Search for the cell housing the specified text and yield its [x, y] center coordinate. 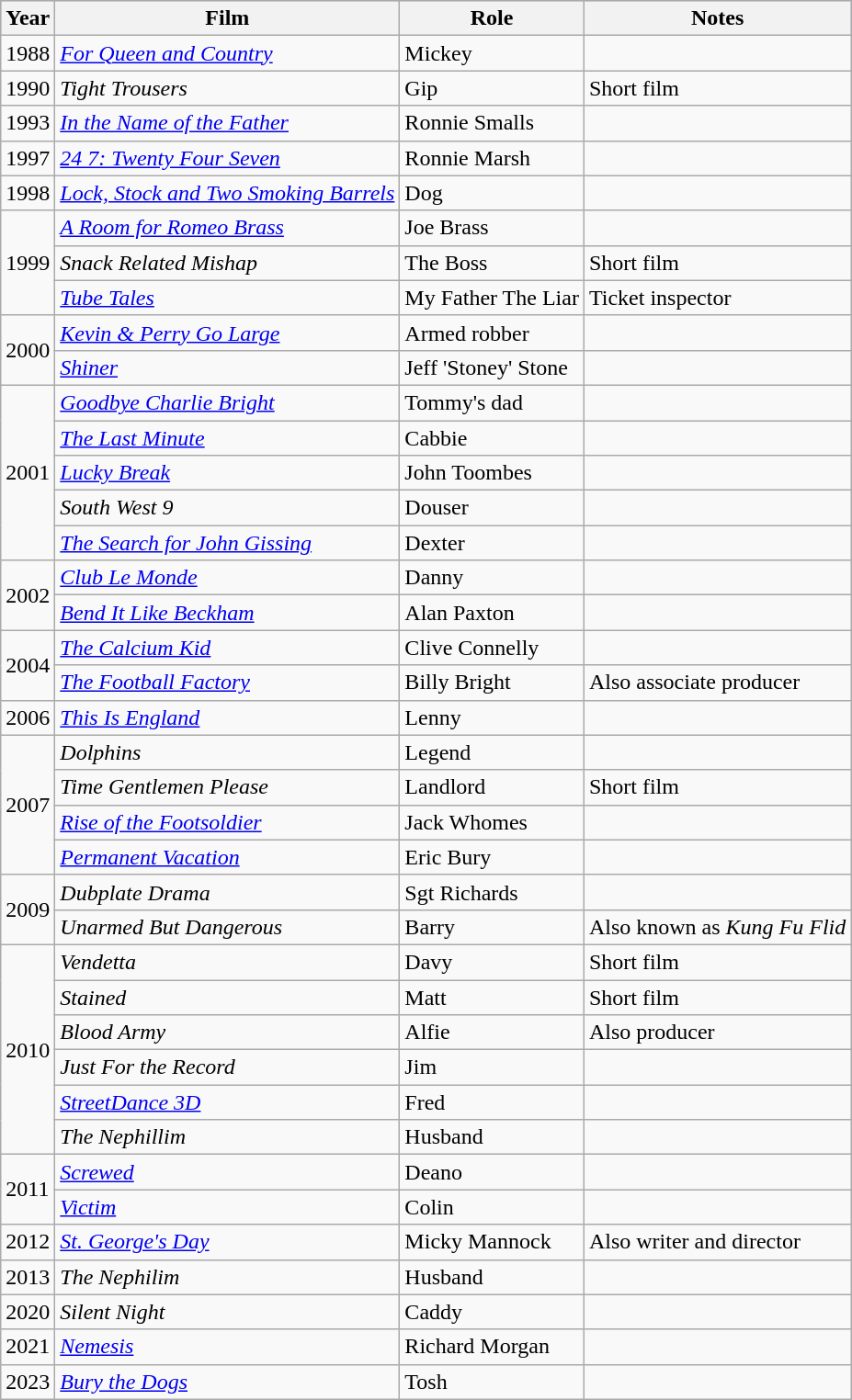
Dexter [493, 543]
The Calcium Kid [228, 648]
Shiner [228, 367]
Bury the Dogs [228, 1382]
Alfie [493, 1033]
1988 [28, 53]
2002 [28, 595]
StreetDance 3D [228, 1102]
Barry [493, 927]
Gip [493, 88]
Legend [493, 752]
Notes [717, 18]
2020 [28, 1312]
Snack Related Mishap [228, 263]
Goodbye Charlie Bright [228, 402]
Silent Night [228, 1312]
Rise of the Footsoldier [228, 822]
Caddy [493, 1312]
1990 [28, 88]
Alan Paxton [493, 613]
Deano [493, 1172]
This Is England [228, 717]
Also known as Kung Fu Flid [717, 927]
John Toombes [493, 473]
Jack Whomes [493, 822]
24 7: Twenty Four Seven [228, 158]
The Search for John Gissing [228, 543]
Lucky Break [228, 473]
Tommy's dad [493, 402]
The Last Minute [228, 438]
Also producer [717, 1033]
2007 [28, 805]
Ronnie Smalls [493, 123]
Film [228, 18]
2001 [28, 472]
Screwed [228, 1172]
South West 9 [228, 508]
Joe Brass [493, 228]
Stained [228, 997]
Jim [493, 1067]
The Nephilim [228, 1277]
In the Name of the Father [228, 123]
Dog [493, 193]
Also associate producer [717, 683]
Douser [493, 508]
The Football Factory [228, 683]
Lock, Stock and Two Smoking Barrels [228, 193]
Landlord [493, 787]
Cabbie [493, 438]
Mickey [493, 53]
Micky Mannock [493, 1242]
Vendetta [228, 962]
Club Le Monde [228, 578]
Permanent Vacation [228, 857]
Colin [493, 1207]
Danny [493, 578]
2011 [28, 1190]
Bend It Like Beckham [228, 613]
Sgt Richards [493, 892]
Blood Army [228, 1033]
Dubplate Drama [228, 892]
Clive Connelly [493, 648]
Eric Bury [493, 857]
Tight Trousers [228, 88]
St. George's Day [228, 1242]
Fred [493, 1102]
Tube Tales [228, 298]
Time Gentlemen Please [228, 787]
Ticket inspector [717, 298]
2000 [28, 350]
The Boss [493, 263]
1999 [28, 263]
Richard Morgan [493, 1347]
Billy Bright [493, 683]
2023 [28, 1382]
Just For the Record [228, 1067]
Unarmed But Dangerous [228, 927]
2012 [28, 1242]
2010 [28, 1049]
2009 [28, 909]
2013 [28, 1277]
Role [493, 18]
My Father The Liar [493, 298]
Matt [493, 997]
1997 [28, 158]
1993 [28, 123]
Also writer and director [717, 1242]
Victim [228, 1207]
Lenny [493, 717]
Armed robber [493, 333]
2004 [28, 665]
Davy [493, 962]
A Room for Romeo Brass [228, 228]
2006 [28, 717]
Ronnie Marsh [493, 158]
Year [28, 18]
Jeff 'Stoney' Stone [493, 367]
1998 [28, 193]
2021 [28, 1347]
Dolphins [228, 752]
Nemesis [228, 1347]
For Queen and Country [228, 53]
The Nephillim [228, 1137]
Kevin & Perry Go Large [228, 333]
Tosh [493, 1382]
